Identify which cell holds the provided text, then report its (X, Y) central coordinate. 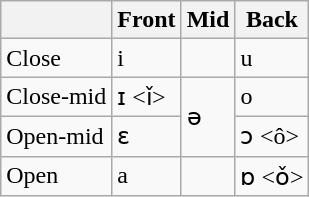
Mid (208, 20)
Close (56, 58)
ɪ <ǐ> (146, 97)
i (146, 58)
ɛ (146, 136)
Back (272, 20)
Close-mid (56, 97)
o (272, 97)
Open-mid (56, 136)
a (146, 176)
u (272, 58)
ɔ <ô> (272, 136)
Front (146, 20)
ə (208, 116)
ɒ <ǒ> (272, 176)
Open (56, 176)
